Output the [x, y] coordinate of the center of the cell containing the given text.  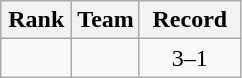
Rank [36, 20]
3–1 [190, 58]
Record [190, 20]
Team [106, 20]
